Scan for the cell matching the given text and deliver its (x, y) coordinate at center. 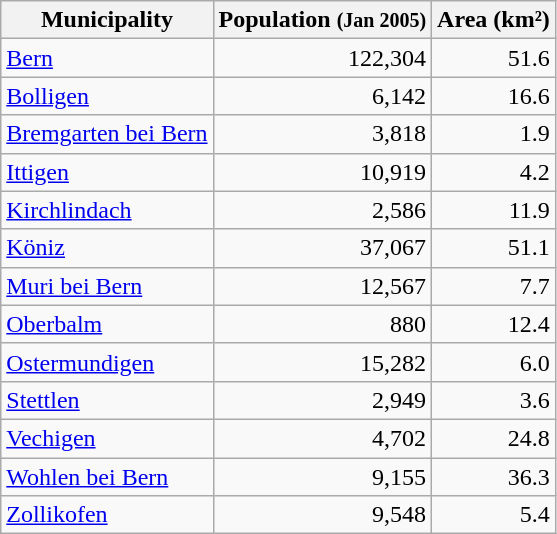
10,919 (322, 172)
Area (km²) (494, 20)
Ittigen (107, 172)
Köniz (107, 248)
6.0 (494, 362)
36.3 (494, 477)
2,949 (322, 400)
6,142 (322, 96)
880 (322, 324)
Vechigen (107, 438)
Bolligen (107, 96)
9,155 (322, 477)
51.6 (494, 58)
Muri bei Bern (107, 286)
122,304 (322, 58)
Population (Jan 2005) (322, 20)
Zollikofen (107, 515)
12,567 (322, 286)
4,702 (322, 438)
37,067 (322, 248)
51.1 (494, 248)
Bern (107, 58)
Ostermundigen (107, 362)
12.4 (494, 324)
7.7 (494, 286)
11.9 (494, 210)
Stettlen (107, 400)
Wohlen bei Bern (107, 477)
Kirchlindach (107, 210)
15,282 (322, 362)
Municipality (107, 20)
2,586 (322, 210)
5.4 (494, 515)
16.6 (494, 96)
3.6 (494, 400)
9,548 (322, 515)
1.9 (494, 134)
24.8 (494, 438)
Oberbalm (107, 324)
Bremgarten bei Bern (107, 134)
3,818 (322, 134)
4.2 (494, 172)
